Capture the cell that displays the provided text and extract its (X, Y) central coordinate. 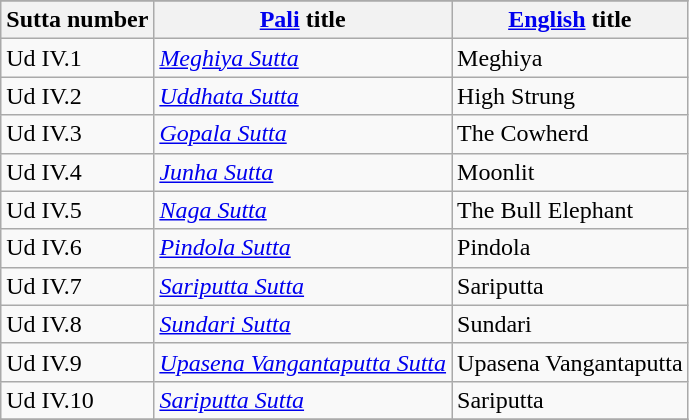
Meghiya Sutta (303, 58)
The Cowherd (570, 134)
Moonlit (570, 172)
The Bull Elephant (570, 210)
Ud IV.3 (78, 134)
Ud IV.8 (78, 324)
Ud IV.4 (78, 172)
Ud IV.7 (78, 286)
Sutta number (78, 20)
Ud IV.1 (78, 58)
Ud IV.9 (78, 362)
Gopala Sutta (303, 134)
Ud IV.5 (78, 210)
Upasena Vangantaputta Sutta (303, 362)
Meghiya (570, 58)
Uddhata Sutta (303, 96)
English title (570, 20)
Junha Sutta (303, 172)
Ud IV.2 (78, 96)
Naga Sutta (303, 210)
Ud IV.10 (78, 400)
Sundari (570, 324)
Sundari Sutta (303, 324)
Ud IV.6 (78, 248)
Pali title (303, 20)
Pindola (570, 248)
High Strung (570, 96)
Upasena Vangantaputta (570, 362)
Pindola Sutta (303, 248)
